From the cell containing the given text, extract its center point as [x, y] coordinate. 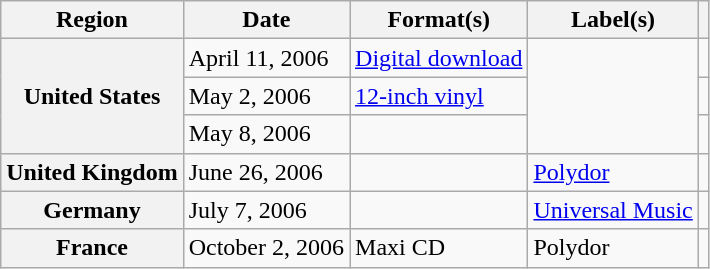
May 8, 2006 [266, 134]
Label(s) [613, 20]
Universal Music [613, 210]
April 11, 2006 [266, 58]
12-inch vinyl [439, 96]
Digital download [439, 58]
June 26, 2006 [266, 172]
Date [266, 20]
Germany [92, 210]
Region [92, 20]
United Kingdom [92, 172]
United States [92, 96]
July 7, 2006 [266, 210]
May 2, 2006 [266, 96]
France [92, 248]
October 2, 2006 [266, 248]
Format(s) [439, 20]
Maxi CD [439, 248]
